Output the (x, y) coordinate of the center of the cell containing the given text.  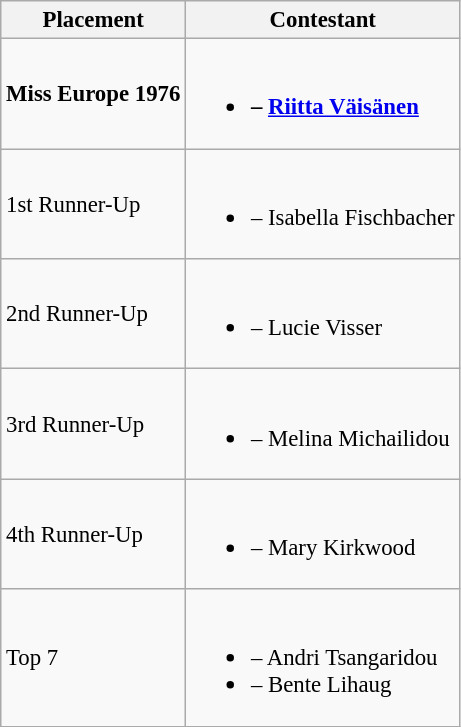
Placement (94, 20)
4th Runner-Up (94, 534)
3rd Runner-Up (94, 424)
– Lucie Visser (323, 314)
– Andri Tsangaridou – Bente Lihaug (323, 658)
2nd Runner-Up (94, 314)
– Isabella Fischbacher (323, 204)
– Mary Kirkwood (323, 534)
Contestant (323, 20)
1st Runner-Up (94, 204)
– Melina Michailidou (323, 424)
– Riitta Väisänen (323, 94)
Miss Europe 1976 (94, 94)
Top 7 (94, 658)
